Search for the cell housing the specified text and yield its (x, y) center coordinate. 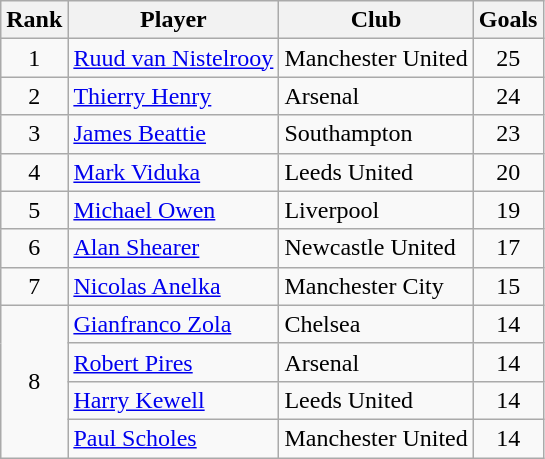
19 (508, 210)
Mark Viduka (174, 172)
Liverpool (376, 210)
Manchester City (376, 286)
23 (508, 134)
Robert Pires (174, 362)
Ruud van Nistelrooy (174, 58)
Club (376, 20)
Harry Kewell (174, 400)
Newcastle United (376, 248)
2 (34, 96)
Goals (508, 20)
Rank (34, 20)
25 (508, 58)
Paul Scholes (174, 438)
24 (508, 96)
3 (34, 134)
4 (34, 172)
Gianfranco Zola (174, 324)
Chelsea (376, 324)
Player (174, 20)
1 (34, 58)
Alan Shearer (174, 248)
Michael Owen (174, 210)
5 (34, 210)
15 (508, 286)
James Beattie (174, 134)
Nicolas Anelka (174, 286)
7 (34, 286)
Southampton (376, 134)
Thierry Henry (174, 96)
20 (508, 172)
6 (34, 248)
8 (34, 381)
17 (508, 248)
